Detect which cell encompasses the target text, then output its [x, y] center coordinate. 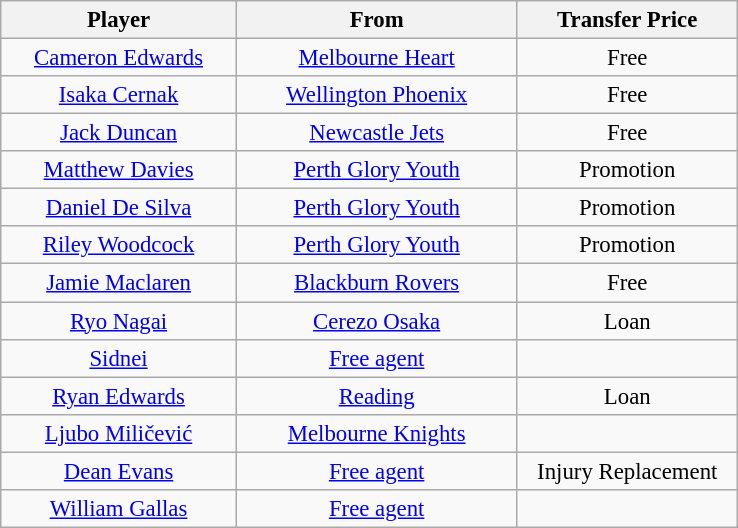
Melbourne Heart [376, 58]
Melbourne Knights [376, 433]
From [376, 20]
Daniel De Silva [119, 208]
Ryan Edwards [119, 396]
Ljubo Miličević [119, 433]
William Gallas [119, 509]
Sidnei [119, 358]
Riley Woodcock [119, 245]
Reading [376, 396]
Isaka Cernak [119, 95]
Injury Replacement [628, 471]
Jack Duncan [119, 133]
Player [119, 20]
Transfer Price [628, 20]
Cerezo Osaka [376, 321]
Cameron Edwards [119, 58]
Dean Evans [119, 471]
Matthew Davies [119, 170]
Blackburn Rovers [376, 283]
Jamie Maclaren [119, 283]
Newcastle Jets [376, 133]
Ryo Nagai [119, 321]
Wellington Phoenix [376, 95]
